Locate the cell with the specified text and output its (x, y) center coordinate. 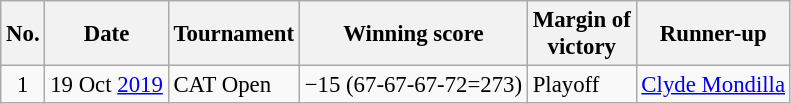
Margin ofvictory (582, 34)
No. (23, 34)
Runner-up (713, 34)
Playoff (582, 85)
1 (23, 85)
Clyde Mondilla (713, 85)
Date (106, 34)
Tournament (234, 34)
Winning score (413, 34)
19 Oct 2019 (106, 85)
−15 (67-67-67-72=273) (413, 85)
CAT Open (234, 85)
